Output the (X, Y) coordinate of the center of the cell containing the given text.  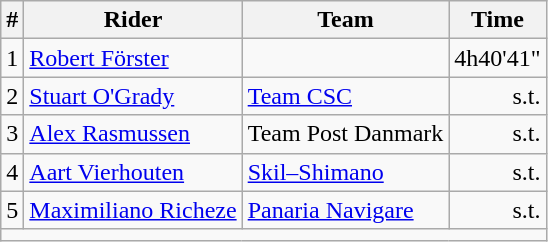
Robert Förster (133, 58)
4h40'41" (498, 58)
3 (12, 134)
Maximiliano Richeze (133, 210)
5 (12, 210)
Team (346, 20)
Rider (133, 20)
Panaria Navigare (346, 210)
Stuart O'Grady (133, 96)
4 (12, 172)
# (12, 20)
1 (12, 58)
Team Post Danmark (346, 134)
Time (498, 20)
2 (12, 96)
Aart Vierhouten (133, 172)
Team CSC (346, 96)
Skil–Shimano (346, 172)
Alex Rasmussen (133, 134)
